From the cell containing the given text, extract its center point as [x, y] coordinate. 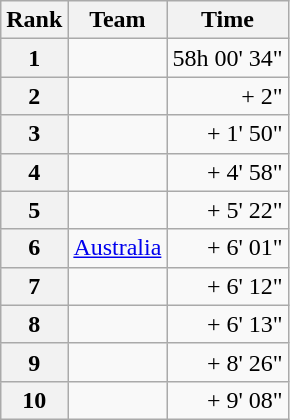
2 [34, 96]
8 [34, 324]
+ 9' 08" [228, 400]
6 [34, 248]
Rank [34, 20]
+ 1' 50" [228, 134]
Team [118, 20]
1 [34, 58]
58h 00' 34" [228, 58]
9 [34, 362]
+ 8' 26" [228, 362]
Australia [118, 248]
+ 6' 01" [228, 248]
+ 4' 58" [228, 172]
5 [34, 210]
Time [228, 20]
+ 5' 22" [228, 210]
+ 2" [228, 96]
7 [34, 286]
4 [34, 172]
3 [34, 134]
+ 6' 12" [228, 286]
+ 6' 13" [228, 324]
10 [34, 400]
